Detect which cell encompasses the target text, then output its [X, Y] center coordinate. 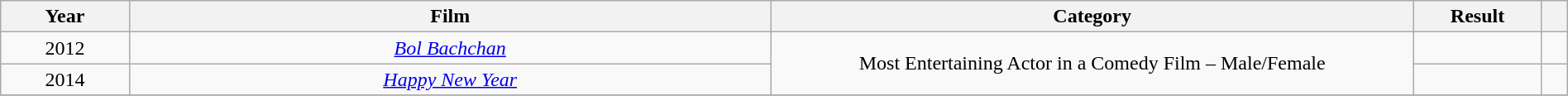
2014 [65, 79]
Happy New Year [450, 79]
Year [65, 17]
Result [1477, 17]
Film [450, 17]
2012 [65, 48]
Category [1092, 17]
Bol Bachchan [450, 48]
Most Entertaining Actor in a Comedy Film – Male/Female [1092, 64]
